Provide the [x, y] coordinate of the cell's center where the given text is located.  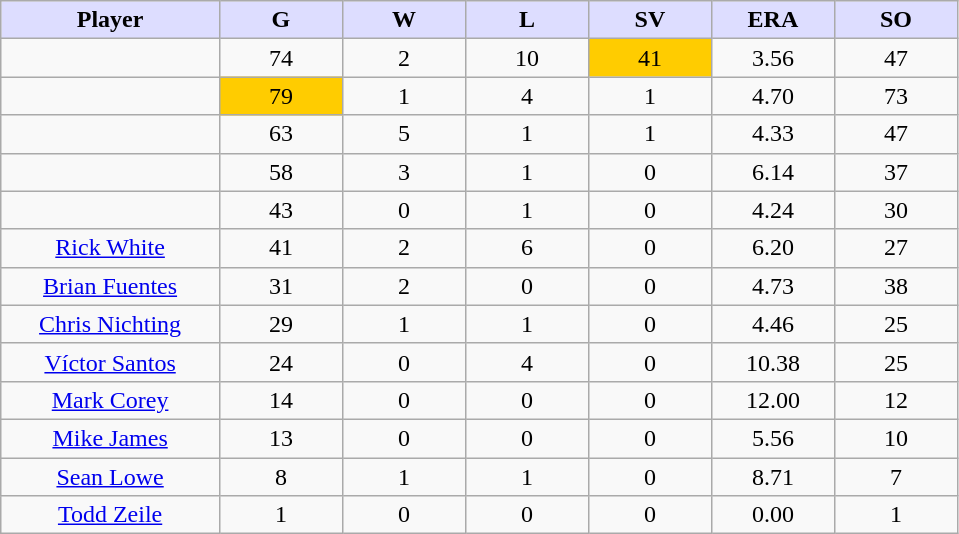
4.24 [772, 210]
Mike James [110, 438]
6.14 [772, 172]
3.56 [772, 58]
6.20 [772, 248]
29 [280, 324]
Mark Corey [110, 400]
31 [280, 286]
W [404, 20]
Player [110, 20]
Rick White [110, 248]
38 [896, 286]
5.56 [772, 438]
8.71 [772, 477]
Víctor Santos [110, 362]
37 [896, 172]
SO [896, 20]
4.33 [772, 134]
43 [280, 210]
63 [280, 134]
SV [650, 20]
79 [280, 96]
4.73 [772, 286]
30 [896, 210]
7 [896, 477]
12 [896, 400]
ERA [772, 20]
24 [280, 362]
8 [280, 477]
58 [280, 172]
L [526, 20]
Brian Fuentes [110, 286]
12.00 [772, 400]
3 [404, 172]
4.46 [772, 324]
G [280, 20]
74 [280, 58]
13 [280, 438]
Todd Zeile [110, 515]
Chris Nichting [110, 324]
10.38 [772, 362]
Sean Lowe [110, 477]
73 [896, 96]
6 [526, 248]
4.70 [772, 96]
14 [280, 400]
5 [404, 134]
27 [896, 248]
0.00 [772, 515]
